Capture the cell that displays the provided text and extract its (x, y) central coordinate. 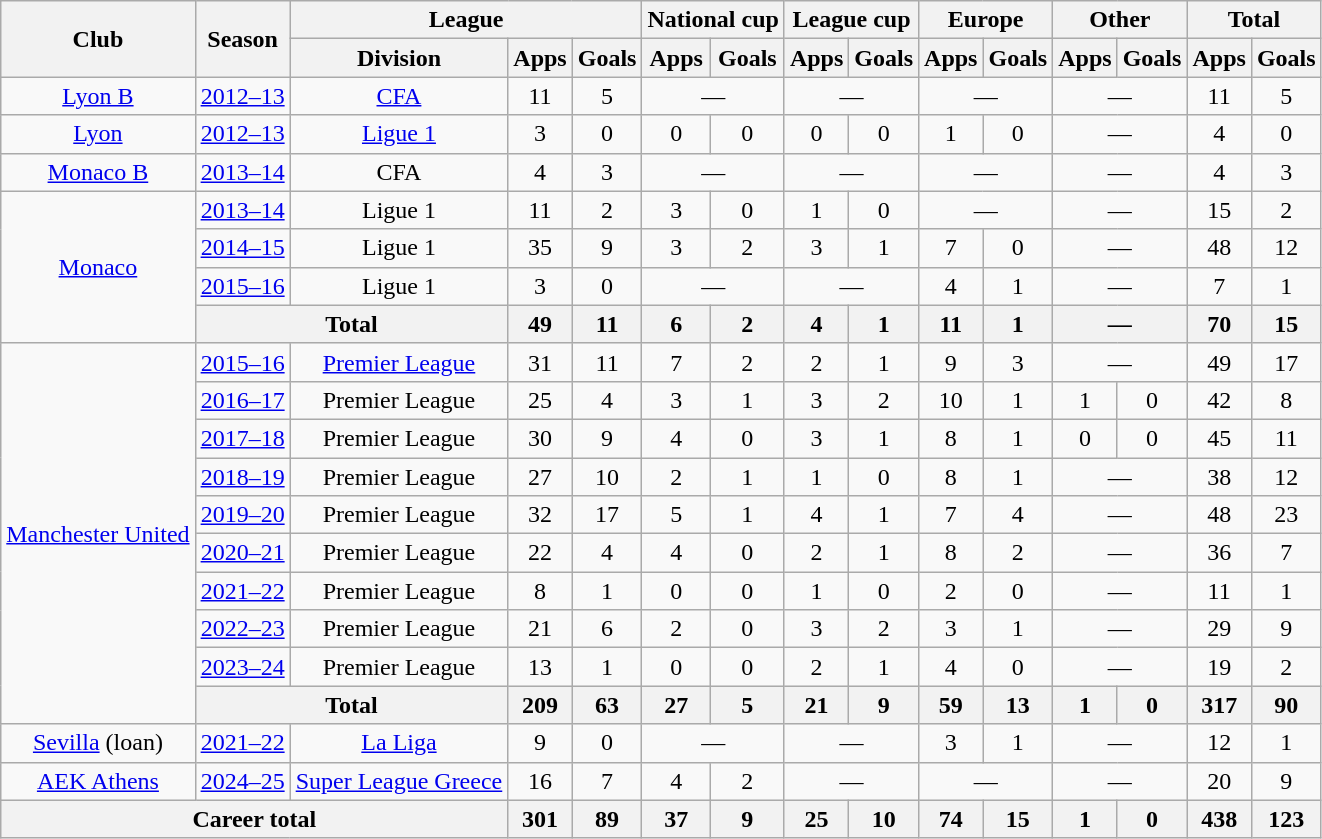
23 (1286, 515)
20 (1219, 781)
36 (1219, 553)
438 (1219, 819)
Other (1120, 20)
22 (540, 553)
30 (540, 438)
2022–23 (242, 629)
38 (1219, 477)
16 (540, 781)
2024–25 (242, 781)
Season (242, 39)
AEK Athens (98, 781)
Career total (254, 819)
2023–24 (242, 667)
Division (399, 58)
63 (607, 705)
74 (951, 819)
59 (951, 705)
Lyon (98, 134)
301 (540, 819)
2020–21 (242, 553)
League cup (851, 20)
317 (1219, 705)
2018–19 (242, 477)
70 (1219, 324)
Manchester United (98, 534)
2017–18 (242, 438)
2016–17 (242, 400)
90 (1286, 705)
Monaco B (98, 172)
Europe (986, 20)
42 (1219, 400)
Monaco (98, 267)
37 (676, 819)
32 (540, 515)
31 (540, 362)
29 (1219, 629)
123 (1286, 819)
45 (1219, 438)
Lyon B (98, 96)
Sevilla (loan) (98, 743)
209 (540, 705)
Club (98, 39)
89 (607, 819)
35 (540, 248)
19 (1219, 667)
2014–15 (242, 248)
2019–20 (242, 515)
League (466, 20)
National cup (713, 20)
Super League Greece (399, 781)
La Liga (399, 743)
